Search for the cell housing the specified text and yield its [x, y] center coordinate. 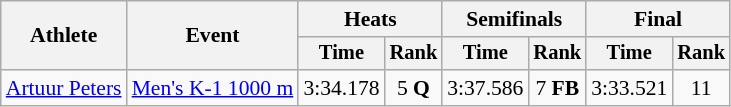
5 Q [414, 88]
3:33.521 [629, 88]
Men's K-1 1000 m [213, 88]
3:37.586 [485, 88]
Final [658, 19]
11 [701, 88]
Semifinals [514, 19]
Artuur Peters [64, 88]
Event [213, 36]
Heats [370, 19]
7 FB [557, 88]
Athlete [64, 36]
3:34.178 [341, 88]
